Find where the given text appears and provide that cell's center as [X, Y] coordinate. 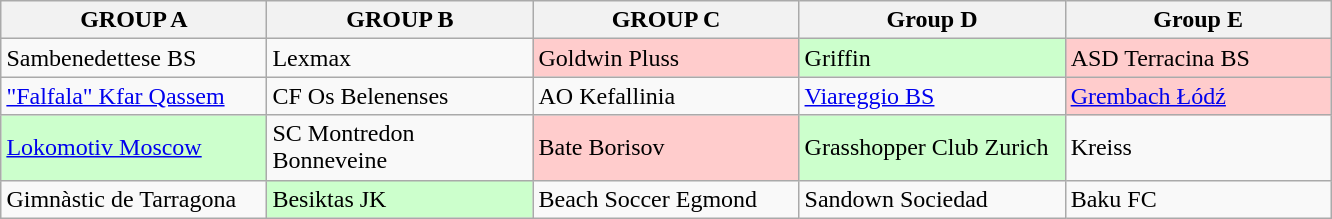
Lexmax [400, 58]
ASD Terracina BS [1198, 58]
Viareggio BS [932, 96]
Griffin [932, 58]
AO Kefallinia [666, 96]
Goldwin Pluss [666, 58]
Sandown Sociedad [932, 199]
Bate Borisov [666, 148]
SC Montredon Bonneveine [400, 148]
GROUP B [400, 20]
CF Os Belenenses [400, 96]
"Falfala" Kfar Qassem [134, 96]
Grasshopper Club Zurich [932, 148]
Besiktas JK [400, 199]
Beach Soccer Egmond [666, 199]
Sambenedettese BS [134, 58]
Grembach Łódź [1198, 96]
Group D [932, 20]
Group E [1198, 20]
GROUP C [666, 20]
Kreiss [1198, 148]
Lokomotiv Moscow [134, 148]
GROUP A [134, 20]
Gimnàstic de Tarragona [134, 199]
Baku FC [1198, 199]
